Scan for the cell matching the given text and deliver its (X, Y) coordinate at center. 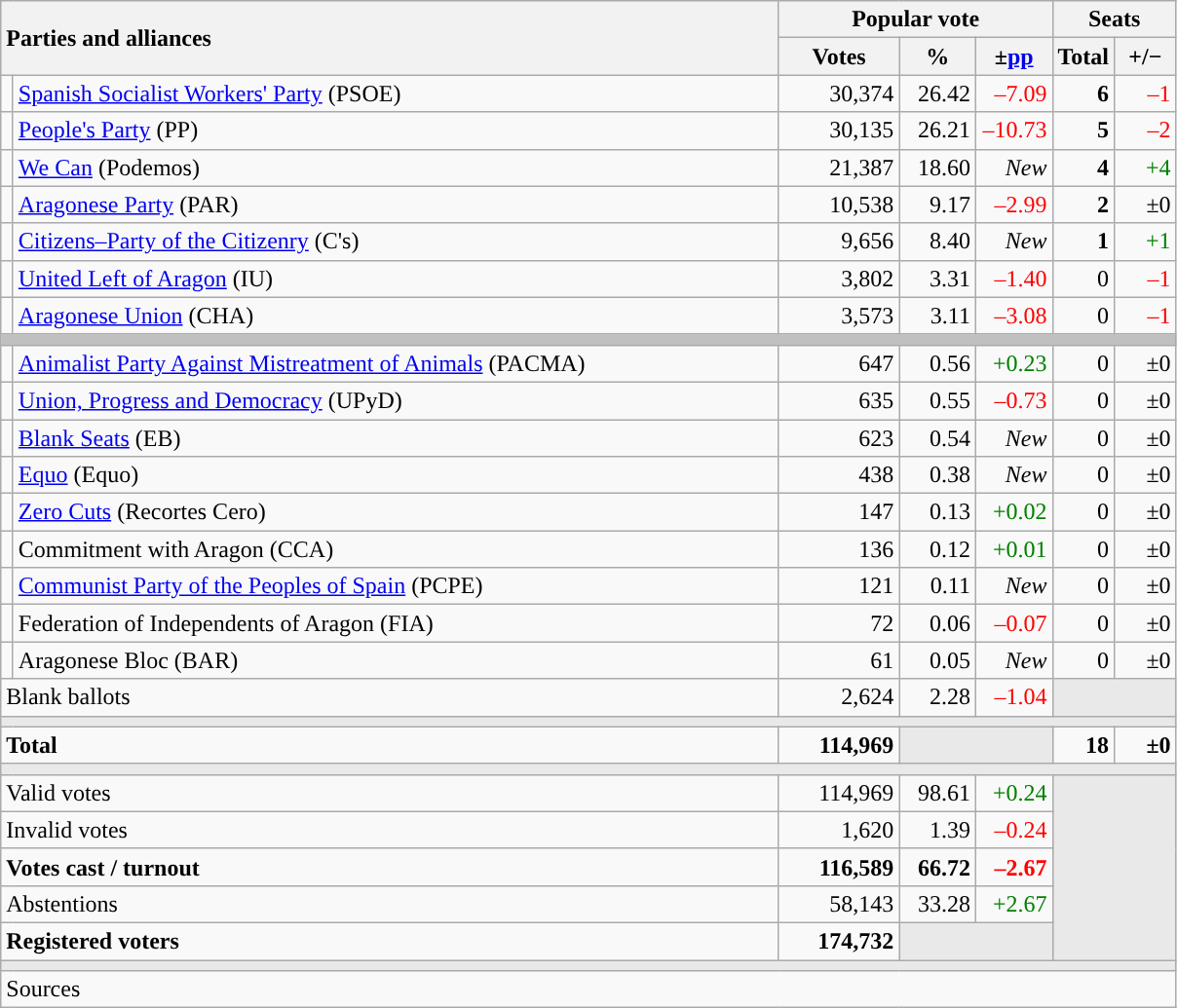
Blank Seats (EB) (396, 437)
+0.02 (1013, 512)
438 (839, 475)
61 (839, 660)
Votes cast / turnout (390, 867)
9.17 (937, 205)
Registered voters (390, 941)
0.13 (937, 512)
+4 (1146, 168)
Blank ballots (390, 697)
–2.67 (1013, 867)
1,620 (839, 830)
33.28 (937, 904)
635 (839, 400)
±pp (1013, 56)
Abstentions (390, 904)
+0.24 (1013, 793)
Popular vote (916, 19)
People's Party (PP) (396, 131)
30,135 (839, 131)
% (937, 56)
116,589 (839, 867)
26.42 (937, 93)
9,656 (839, 242)
1.39 (937, 830)
–7.09 (1013, 93)
623 (839, 437)
136 (839, 549)
Commitment with Aragon (CCA) (396, 549)
121 (839, 586)
–3.08 (1013, 316)
58,143 (839, 904)
+2.67 (1013, 904)
+/− (1146, 56)
Votes (839, 56)
Aragonese Bloc (BAR) (396, 660)
–2.99 (1013, 205)
10,538 (839, 205)
30,374 (839, 93)
174,732 (839, 941)
Equo (Equo) (396, 475)
0.55 (937, 400)
6 (1083, 93)
147 (839, 512)
66.72 (937, 867)
2.28 (937, 697)
21,387 (839, 168)
–0.73 (1013, 400)
5 (1083, 131)
18 (1083, 745)
0.56 (937, 363)
Union, Progress and Democracy (UPyD) (396, 400)
Zero Cuts (Recortes Cero) (396, 512)
–0.07 (1013, 623)
0.54 (937, 437)
We Can (Podemos) (396, 168)
3.11 (937, 316)
Seats (1115, 19)
26.21 (937, 131)
18.60 (937, 168)
Spanish Socialist Workers' Party (PSOE) (396, 93)
Citizens–Party of the Citizenry (C's) (396, 242)
Invalid votes (390, 830)
–1.04 (1013, 697)
0.38 (937, 475)
+1 (1146, 242)
Parties and alliances (390, 38)
647 (839, 363)
–2 (1146, 131)
Aragonese Union (CHA) (396, 316)
Animalist Party Against Mistreatment of Animals (PACMA) (396, 363)
+0.01 (1013, 549)
2 (1083, 205)
0.05 (937, 660)
Valid votes (390, 793)
2,624 (839, 697)
1 (1083, 242)
Aragonese Party (PAR) (396, 205)
–0.24 (1013, 830)
0.11 (937, 586)
–1.40 (1013, 279)
Federation of Independents of Aragon (FIA) (396, 623)
United Left of Aragon (IU) (396, 279)
Sources (588, 989)
0.06 (937, 623)
–10.73 (1013, 131)
+0.23 (1013, 363)
72 (839, 623)
98.61 (937, 793)
4 (1083, 168)
8.40 (937, 242)
Communist Party of the Peoples of Spain (PCPE) (396, 586)
3.31 (937, 279)
3,573 (839, 316)
3,802 (839, 279)
0.12 (937, 549)
